Identify which cell holds the provided text, then report its (X, Y) central coordinate. 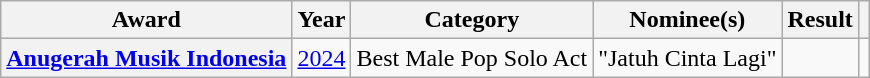
Anugerah Musik Indonesia (146, 58)
Award (146, 20)
Best Male Pop Solo Act (472, 58)
2024 (322, 58)
Category (472, 20)
"Jatuh Cinta Lagi" (688, 58)
Year (322, 20)
Nominee(s) (688, 20)
Result (820, 20)
